Locate the cell with the specified text and output its [X, Y] center coordinate. 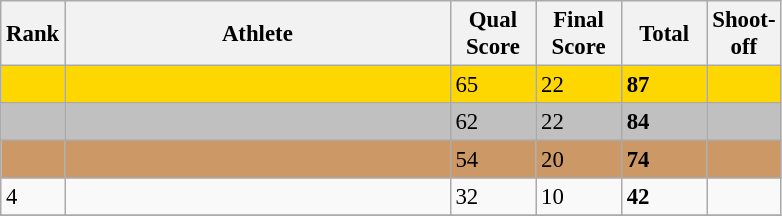
54 [493, 160]
10 [579, 197]
Rank [33, 34]
20 [579, 160]
84 [664, 122]
87 [664, 85]
62 [493, 122]
Athlete [258, 34]
Qual Score [493, 34]
74 [664, 160]
4 [33, 197]
Final Score [579, 34]
Shoot-off [744, 34]
32 [493, 197]
65 [493, 85]
Total [664, 34]
42 [664, 197]
